Return the (X, Y) coordinate for the center point of the cell that contains the specified text.  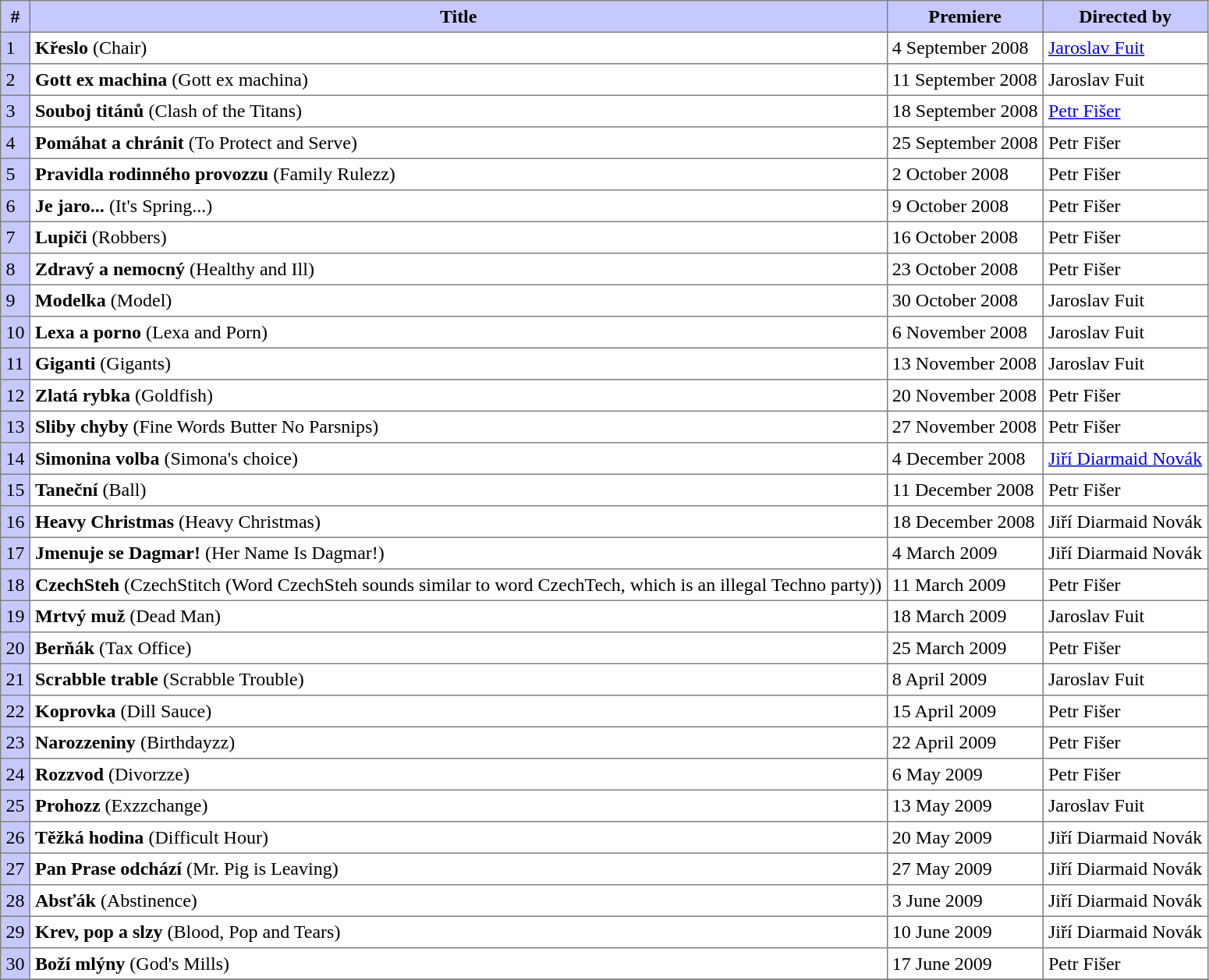
25 March 2009 (965, 648)
25 September 2008 (965, 143)
13 November 2008 (965, 363)
17 (16, 553)
6 May 2009 (965, 774)
18 September 2008 (965, 111)
22 April 2009 (965, 742)
21 (16, 679)
Pan Prase odchází (Mr. Pig is Leaving) (459, 869)
9 (16, 300)
30 (16, 964)
20 May 2009 (965, 837)
19 (16, 616)
8 April 2009 (965, 679)
Giganti (Gigants) (459, 363)
Title (459, 16)
4 (16, 143)
3 (16, 111)
28 (16, 900)
30 October 2008 (965, 300)
Koprovka (Dill Sauce) (459, 711)
Křeslo (Chair) (459, 48)
11 (16, 363)
16 (16, 522)
Rozzvod (Divorzze) (459, 774)
15 (16, 490)
Boží mlýny (God's Mills) (459, 964)
27 (16, 869)
6 November 2008 (965, 332)
20 November 2008 (965, 395)
Pomáhat a chránit (To Protect and Serve) (459, 143)
20 (16, 648)
25 (16, 805)
8 (16, 269)
# (16, 16)
13 (16, 426)
27 November 2008 (965, 426)
Heavy Christmas (Heavy Christmas) (459, 522)
4 September 2008 (965, 48)
Mrtvý muž (Dead Man) (459, 616)
Modelka (Model) (459, 300)
13 May 2009 (965, 805)
5 (16, 174)
18 December 2008 (965, 522)
4 December 2008 (965, 458)
Gott ex machina (Gott ex machina) (459, 80)
17 June 2009 (965, 964)
23 October 2008 (965, 269)
Těžká hodina (Difficult Hour) (459, 837)
9 October 2008 (965, 206)
2 October 2008 (965, 174)
26 (16, 837)
Premiere (965, 16)
Zlatá rybka (Goldfish) (459, 395)
10 June 2009 (965, 932)
12 (16, 395)
18 March 2009 (965, 616)
27 May 2009 (965, 869)
24 (16, 774)
CzechSteh (CzechStitch (Word CzechSteh sounds similar to word CzechTech, which is an illegal Techno party)) (459, 585)
Lexa a porno (Lexa and Porn) (459, 332)
16 October 2008 (965, 237)
Scrabble trable (Scrabble Trouble) (459, 679)
22 (16, 711)
Simonina volba (Simona's choice) (459, 458)
Krev, pop a slzy (Blood, Pop and Tears) (459, 932)
Jmenuje se Dagmar! (Her Name Is Dagmar!) (459, 553)
23 (16, 742)
7 (16, 237)
Sliby chyby (Fine Words Butter No Parsnips) (459, 426)
Prohozz (Exzzchange) (459, 805)
Berňák (Tax Office) (459, 648)
Pravidla rodinného provozzu (Family Rulezz) (459, 174)
Narozzeniny (Birthdayzz) (459, 742)
14 (16, 458)
18 (16, 585)
11 September 2008 (965, 80)
Je jaro... (It's Spring...) (459, 206)
Lupiči (Robbers) (459, 237)
6 (16, 206)
3 June 2009 (965, 900)
15 April 2009 (965, 711)
Zdravý a nemocný (Healthy and Ill) (459, 269)
Absťák (Abstinence) (459, 900)
2 (16, 80)
29 (16, 932)
11 December 2008 (965, 490)
Directed by (1125, 16)
Taneční (Ball) (459, 490)
4 March 2009 (965, 553)
1 (16, 48)
11 March 2009 (965, 585)
10 (16, 332)
Souboj titánů (Clash of the Titans) (459, 111)
